Scan for the cell matching the given text and deliver its (x, y) coordinate at center. 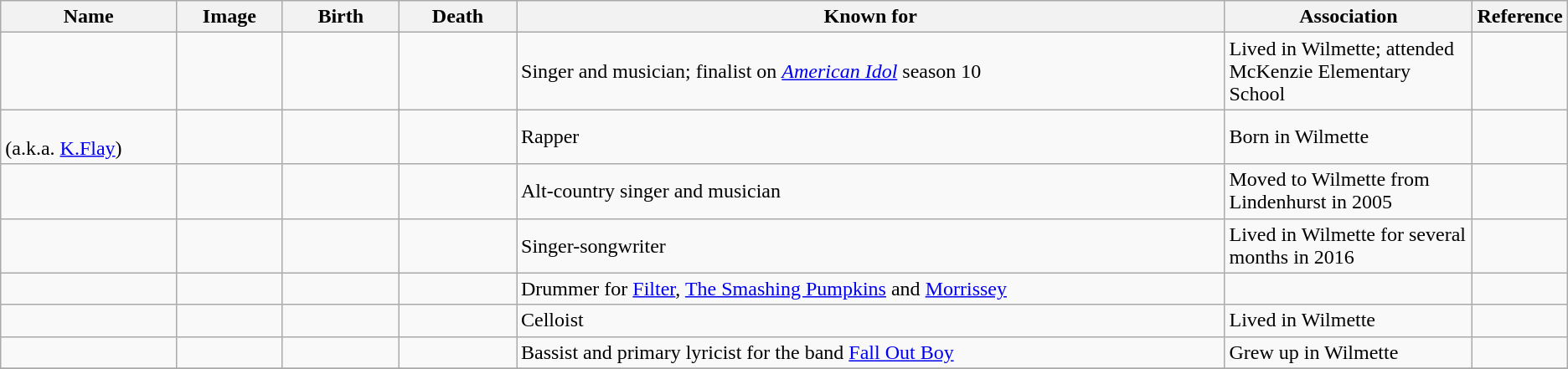
Rapper (869, 137)
Image (230, 17)
(a.k.a. K.Flay) (89, 137)
Lived in Wilmette; attended McKenzie Elementary School (1349, 71)
Lived in Wilmette for several months in 2016 (1349, 246)
Reference (1519, 17)
Association (1349, 17)
Known for (869, 17)
Alt-country singer and musician (869, 191)
Name (89, 17)
Lived in Wilmette (1349, 320)
Moved to Wilmette from Lindenhurst in 2005 (1349, 191)
Bassist and primary lyricist for the band Fall Out Boy (869, 352)
Birth (340, 17)
Celloist (869, 320)
Born in Wilmette (1349, 137)
Singer and musician; finalist on American Idol season 10 (869, 71)
Death (458, 17)
Drummer for Filter, The Smashing Pumpkins and Morrissey (869, 289)
Singer-songwriter (869, 246)
Grew up in Wilmette (1349, 352)
